Find where the given text appears and provide that cell's center as [X, Y] coordinate. 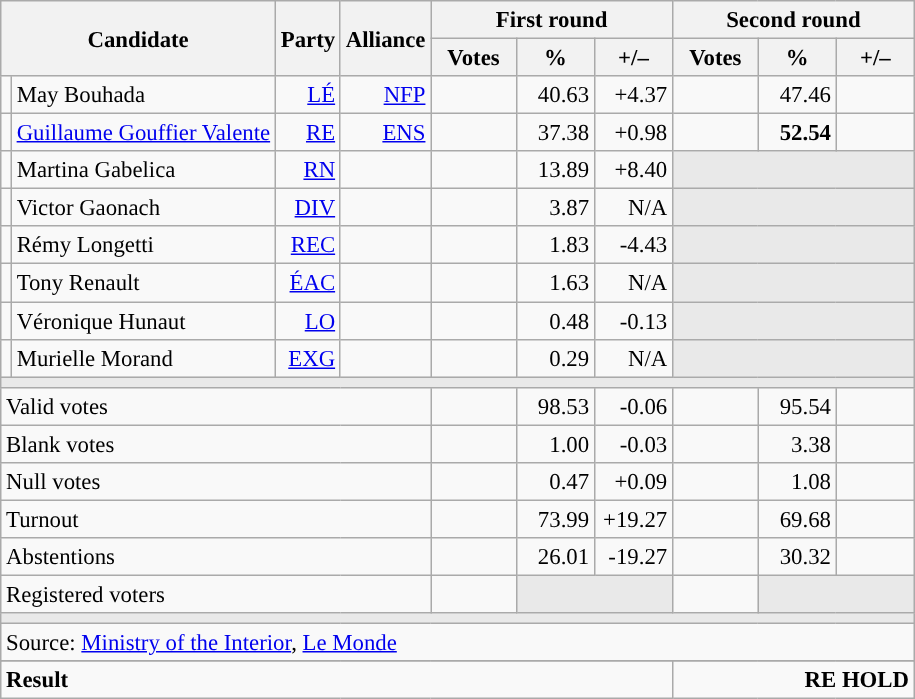
Martina Gabelica [143, 170]
RN [308, 170]
30.32 [797, 557]
Rémy Longetti [143, 245]
Second round [794, 20]
47.46 [797, 95]
Result [337, 680]
-0.03 [633, 444]
+0.98 [633, 133]
Murielle Morand [143, 358]
LÉ [308, 95]
First round [552, 20]
RE [308, 133]
26.01 [555, 557]
0.48 [555, 321]
Véronique Hunaut [143, 321]
98.53 [555, 406]
+4.37 [633, 95]
Victor Gaonach [143, 208]
-4.43 [633, 245]
DIV [308, 208]
Source: Ministry of the Interior, Le Monde [458, 643]
52.54 [797, 133]
Candidate [138, 38]
0.29 [555, 358]
40.63 [555, 95]
Blank votes [216, 444]
Null votes [216, 482]
-0.13 [633, 321]
3.38 [797, 444]
1.08 [797, 482]
1.83 [555, 245]
Registered voters [216, 594]
-19.27 [633, 557]
+8.40 [633, 170]
Turnout [216, 519]
EXG [308, 358]
+19.27 [633, 519]
Guillaume Gouffier Valente [143, 133]
1.00 [555, 444]
Alliance [385, 38]
Party [308, 38]
3.87 [555, 208]
ENS [385, 133]
69.68 [797, 519]
LO [308, 321]
May Bouhada [143, 95]
Valid votes [216, 406]
RE HOLD [794, 680]
13.89 [555, 170]
REC [308, 245]
Abstentions [216, 557]
+0.09 [633, 482]
37.38 [555, 133]
NFP [385, 95]
Tony Renault [143, 283]
1.63 [555, 283]
ÉAC [308, 283]
0.47 [555, 482]
73.99 [555, 519]
-0.06 [633, 406]
95.54 [797, 406]
